Return the [x, y] coordinate for the center point of the cell that contains the specified text.  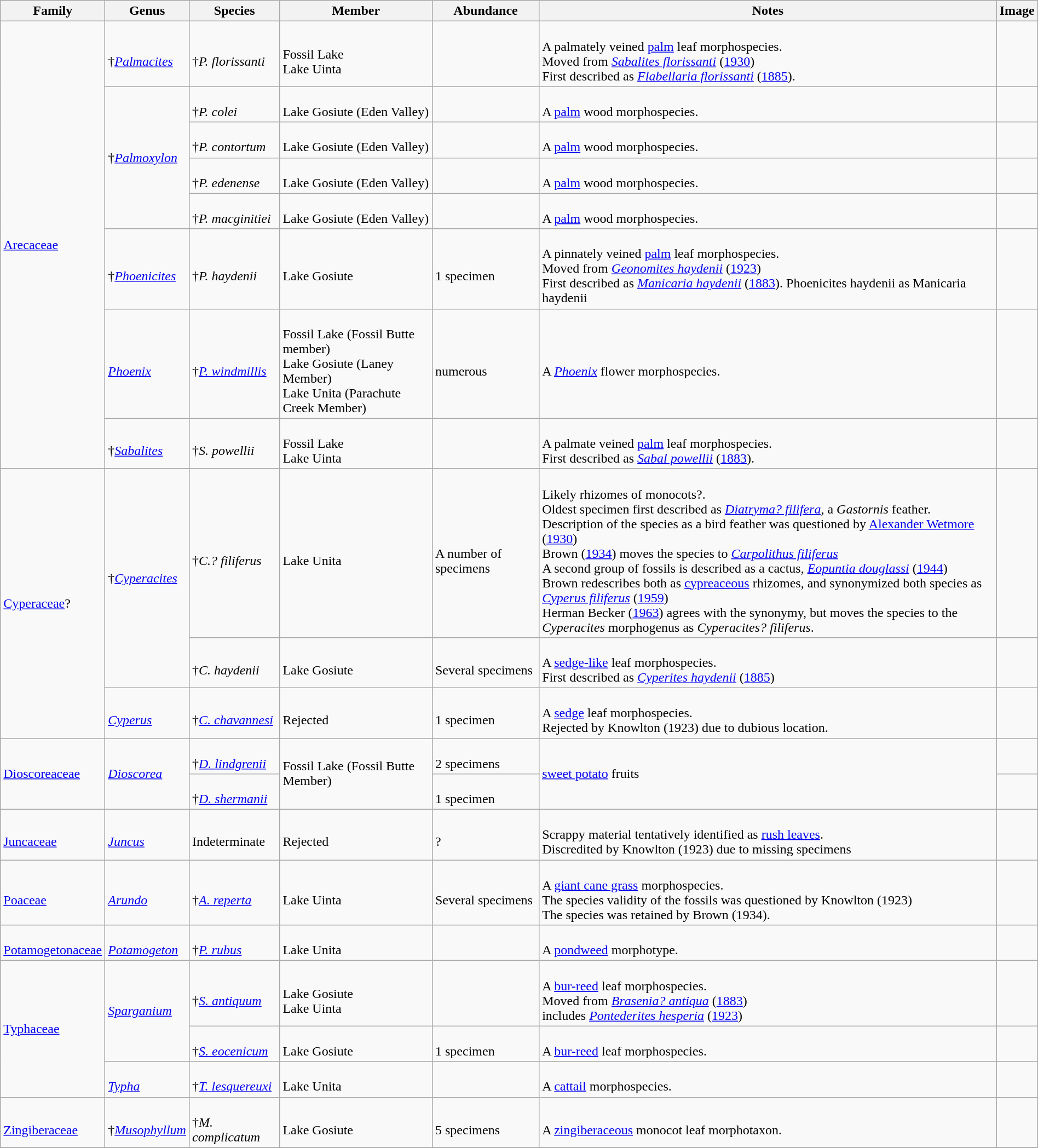
†Cyperacites [147, 578]
Typhaceae [53, 1029]
†T. lesquereuxi [234, 1080]
A bur-reed leaf morphospecies. [768, 1043]
†P. florissanti [234, 54]
Notes [768, 11]
Poaceae [53, 892]
†C.? filiferus [234, 553]
Abundance [485, 11]
Potamogetonaceae [53, 943]
Lake Uinta [356, 892]
†D. shermanii [234, 792]
Sparganium [147, 1011]
Phoenix [147, 364]
A cattail morphospecies. [768, 1080]
Arundo [147, 892]
Potamogeton [147, 943]
Family [53, 11]
†D. lindgrenii [234, 755]
Member [356, 11]
†C. haydenii [234, 662]
A Phoenix flower morphospecies. [768, 364]
A pondweed morphotype. [768, 943]
Genus [147, 11]
Typha [147, 1080]
†Phoenicites [147, 269]
†A. reperta [234, 892]
Cyperaceae? [53, 603]
Dioscoreaceae [53, 774]
†P. haydenii [234, 269]
†Musophyllum [147, 1122]
numerous [485, 364]
Arecaceae [53, 245]
? [485, 835]
A number of specimens [485, 553]
†Sabalites [147, 443]
Image [1017, 11]
5 specimens [485, 1122]
A zingiberaceous monocot leaf morphotaxon. [768, 1122]
A palmately veined palm leaf morphospecies.Moved from Sabalites florissanti (1930)First described as Flabellaria florissanti (1885). [768, 54]
†P. edenense [234, 175]
2 specimens [485, 755]
Juncus [147, 835]
A bur-reed leaf morphospecies.Moved from Brasenia? antiqua (1883)includes Pontederites hesperia (1923) [768, 993]
Fossil Lake (Fossil Butte Member) [356, 774]
Cyperus [147, 713]
Juncaceae [53, 835]
†P. windmillis [234, 364]
Scrappy material tentatively identified as rush leaves.Discredited by Knowlton (1923) due to missing specimens [768, 835]
†P. rubus [234, 943]
Species [234, 11]
†S. powellii [234, 443]
†P. macginitiei [234, 211]
Zingiberaceae [53, 1122]
†P. colei [234, 104]
†S. eocenicum [234, 1043]
Fossil Lake (Fossil Butte member) Lake Gosiute (Laney Member) Lake Unita (Parachute Creek Member) [356, 364]
†C. chavannesi [234, 713]
†S. antiquum [234, 993]
A sedge leaf morphospecies.Rejected by Knowlton (1923) due to dubious location. [768, 713]
†P. contortum [234, 140]
†Palmacites [147, 54]
Indeterminate [234, 835]
Lake GosiuteLake Uinta [356, 993]
†M. complicatum [234, 1122]
Dioscorea [147, 774]
A palmate veined palm leaf morphospecies.First described as Sabal powellii (1883). [768, 443]
A giant cane grass morphospecies.The species validity of the fossils was questioned by Knowlton (1923)The species was retained by Brown (1934). [768, 892]
†Palmoxylon [147, 158]
sweet potato fruits [768, 774]
A sedge-like leaf morphospecies.First described as Cyperites haydenii (1885) [768, 662]
